Search for the cell housing the specified text and yield its (x, y) center coordinate. 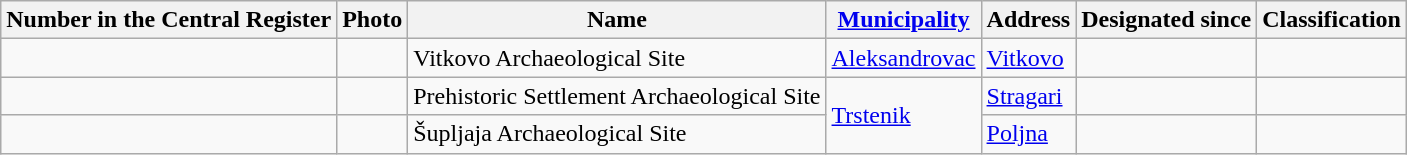
Trstenik (904, 115)
Vitkovo (1028, 58)
Name (617, 20)
Poljna (1028, 134)
Aleksandrovac (904, 58)
Municipality (904, 20)
Classification (1332, 20)
Photo (372, 20)
Prehistoric Settlement Archaeological Site (617, 96)
Šupljaja Archaeological Site (617, 134)
Stragari (1028, 96)
Address (1028, 20)
Vitkovo Archaeological Site (617, 58)
Number in the Central Register (169, 20)
Designated since (1166, 20)
